Locate the cell with the specified text and output its (x, y) center coordinate. 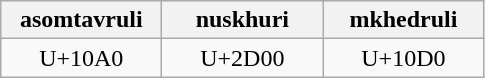
mkhedruli (404, 20)
asomtavruli (82, 20)
nuskhuri (242, 20)
U+2D00 (242, 58)
U+10D0 (404, 58)
U+10A0 (82, 58)
